Extract the [X, Y] coordinate from the center of the cell holding the provided text.  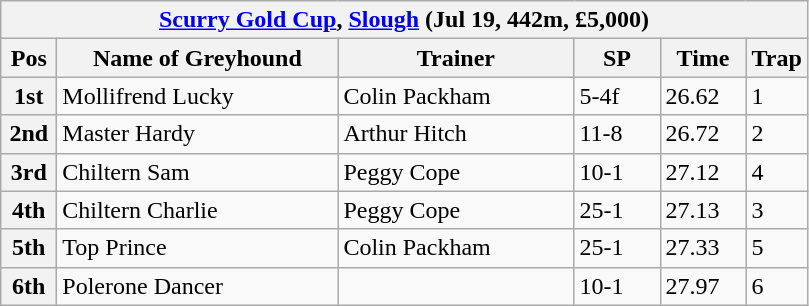
27.12 [703, 172]
Chiltern Sam [198, 172]
27.13 [703, 210]
5-4f [617, 96]
3 [776, 210]
Trainer [456, 58]
Trap [776, 58]
26.62 [703, 96]
Polerone Dancer [198, 286]
Pos [29, 58]
1 [776, 96]
27.33 [703, 248]
26.72 [703, 134]
Scurry Gold Cup, Slough (Jul 19, 442m, £5,000) [404, 20]
3rd [29, 172]
4th [29, 210]
Name of Greyhound [198, 58]
27.97 [703, 286]
Top Prince [198, 248]
6 [776, 286]
11-8 [617, 134]
Chiltern Charlie [198, 210]
Time [703, 58]
1st [29, 96]
2nd [29, 134]
4 [776, 172]
5 [776, 248]
5th [29, 248]
6th [29, 286]
SP [617, 58]
Mollifrend Lucky [198, 96]
Arthur Hitch [456, 134]
Master Hardy [198, 134]
2 [776, 134]
